Capture the cell that displays the provided text and extract its [x, y] central coordinate. 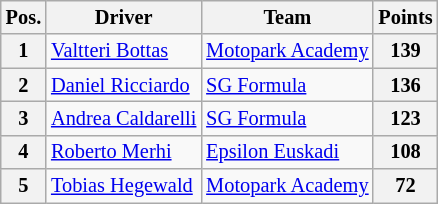
Driver [124, 17]
139 [405, 51]
5 [24, 186]
Tobias Hegewald [124, 186]
Andrea Caldarelli [124, 118]
Pos. [24, 17]
Points [405, 17]
Roberto Merhi [124, 152]
3 [24, 118]
123 [405, 118]
Team [287, 17]
Daniel Ricciardo [124, 85]
72 [405, 186]
136 [405, 85]
108 [405, 152]
4 [24, 152]
Valtteri Bottas [124, 51]
Epsilon Euskadi [287, 152]
2 [24, 85]
1 [24, 51]
